Search for the cell housing the specified text and yield its [X, Y] center coordinate. 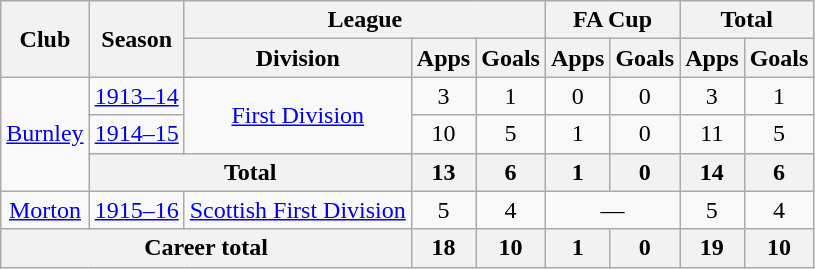
1914–15 [136, 134]
Season [136, 39]
Club [45, 39]
13 [443, 172]
Career total [206, 248]
1915–16 [136, 210]
19 [712, 248]
1913–14 [136, 96]
14 [712, 172]
18 [443, 248]
FA Cup [612, 20]
First Division [298, 115]
— [612, 210]
11 [712, 134]
League [364, 20]
Burnley [45, 134]
Morton [45, 210]
Scottish First Division [298, 210]
Division [298, 58]
